Find where the given text appears and provide that cell's center as [x, y] coordinate. 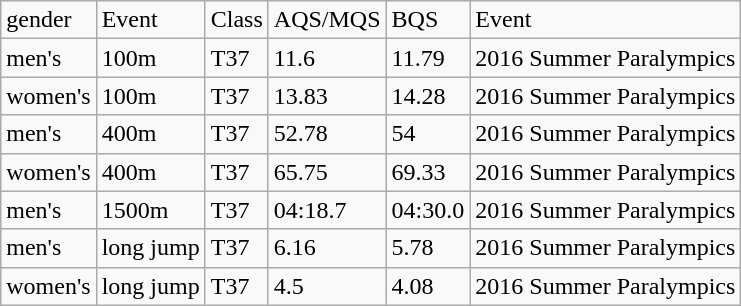
6.16 [327, 248]
5.78 [428, 248]
4.5 [327, 286]
04:18.7 [327, 210]
65.75 [327, 172]
AQS/MQS [327, 20]
52.78 [327, 134]
11.79 [428, 58]
Class [236, 20]
gender [48, 20]
04:30.0 [428, 210]
13.83 [327, 96]
4.08 [428, 286]
14.28 [428, 96]
69.33 [428, 172]
11.6 [327, 58]
54 [428, 134]
BQS [428, 20]
1500m [150, 210]
